Search for the cell housing the specified text and yield its (x, y) center coordinate. 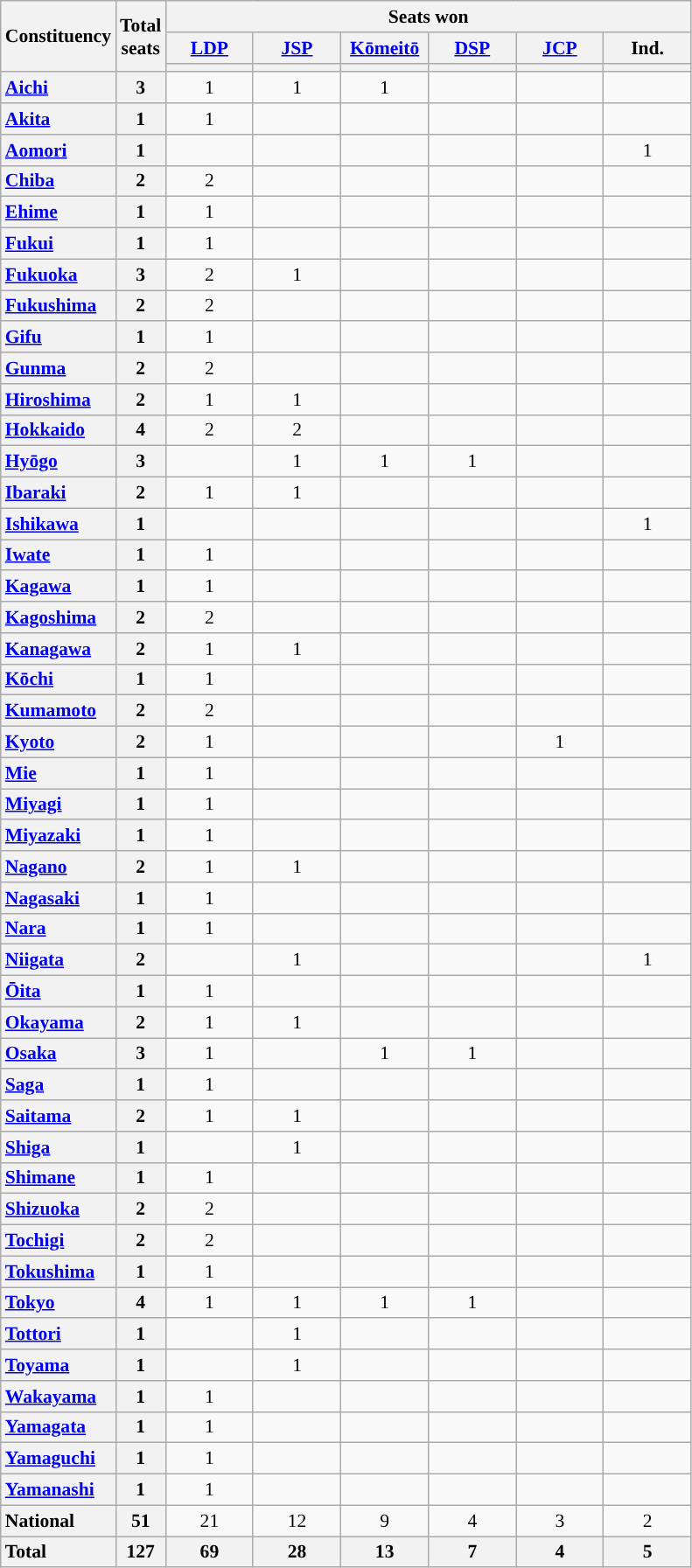
Hokkaido (58, 430)
Niigata (58, 960)
Akita (58, 119)
JSP (297, 48)
Yamanashi (58, 1490)
Miyazaki (58, 836)
Tokushima (58, 1272)
Fukushima (58, 306)
Tochigi (58, 1241)
Ishikawa (58, 524)
Kagoshima (58, 617)
Iwate (58, 555)
Total (58, 1552)
Hiroshima (58, 400)
Shiga (58, 1147)
Gunma (58, 368)
9 (385, 1521)
Nagano (58, 867)
Miyagi (58, 805)
Nagasaki (58, 898)
Tokyo (58, 1303)
Kyoto (58, 742)
12 (297, 1521)
69 (209, 1552)
JCP (560, 48)
7 (472, 1552)
DSP (472, 48)
Totalseats (140, 37)
Ehime (58, 213)
Yamagata (58, 1427)
Tottori (58, 1335)
21 (209, 1521)
Ind. (647, 48)
LDP (209, 48)
Wakayama (58, 1397)
Chiba (58, 181)
13 (385, 1552)
Yamaguchi (58, 1459)
Constituency (58, 37)
Saitama (58, 1116)
Seats won (429, 17)
Aichi (58, 88)
Kagawa (58, 587)
Shizuoka (58, 1209)
Aomori (58, 150)
Shimane (58, 1178)
Fukui (58, 244)
Nara (58, 929)
Hyōgo (58, 462)
Kōmeitō (385, 48)
28 (297, 1552)
Osaka (58, 1054)
Kanagawa (58, 649)
Ibaraki (58, 493)
Toyama (58, 1365)
127 (140, 1552)
Kumamoto (58, 711)
Gifu (58, 338)
Ōita (58, 992)
Kōchi (58, 679)
Fukuoka (58, 275)
National (58, 1521)
Okayama (58, 1022)
Mie (58, 773)
5 (647, 1552)
Saga (58, 1085)
51 (140, 1521)
